Extract the (x, y) coordinate from the center of the cell holding the provided text.  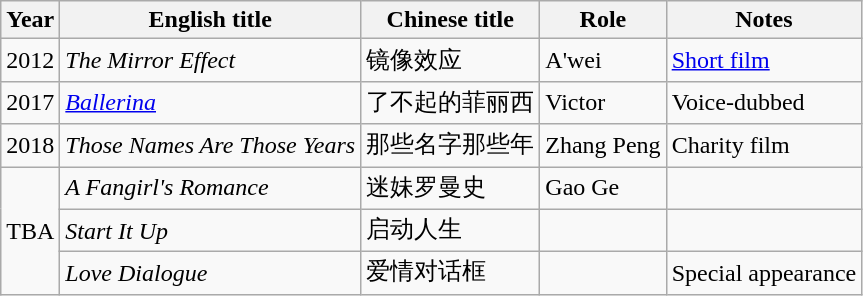
2012 (30, 60)
The Mirror Effect (210, 60)
迷妹罗曼史 (450, 188)
Voice-dubbed (764, 102)
2018 (30, 146)
Victor (603, 102)
Those Names Are Those Years (210, 146)
Year (30, 20)
Ballerina (210, 102)
那些名字那些年 (450, 146)
2017 (30, 102)
Special appearance (764, 274)
Short film (764, 60)
English title (210, 20)
Notes (764, 20)
爱情对话框 (450, 274)
了不起的菲丽西 (450, 102)
Gao Ge (603, 188)
Love Dialogue (210, 274)
TBA (30, 230)
Charity film (764, 146)
A'wei (603, 60)
Chinese title (450, 20)
Role (603, 20)
A Fangirl's Romance (210, 188)
启动人生 (450, 230)
Start It Up (210, 230)
Zhang Peng (603, 146)
镜像效应 (450, 60)
